Return [X, Y] of the center of cell containing provided text 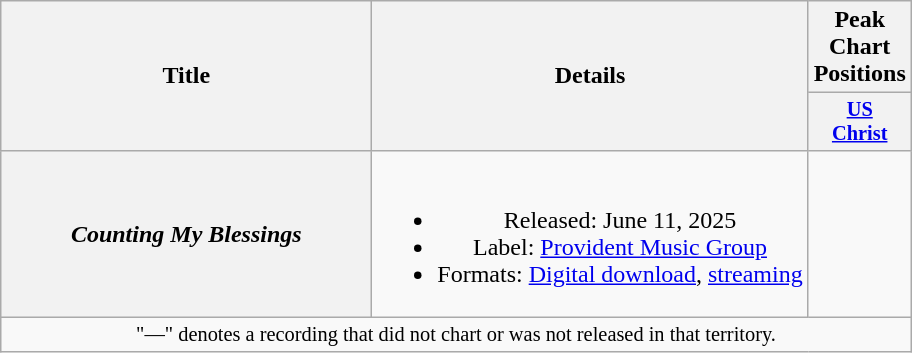
Details [590, 76]
Released: June 11, 2025Label: Provident Music GroupFormats: Digital download, streaming [590, 234]
USChrist [860, 122]
PeakChartPositions [860, 47]
Title [186, 76]
"—" denotes a recording that did not chart or was not released in that territory. [456, 335]
Counting My Blessings [186, 234]
